Pinpoint the cell where the given text exists, returning its (x, y) midpoint coordinate. 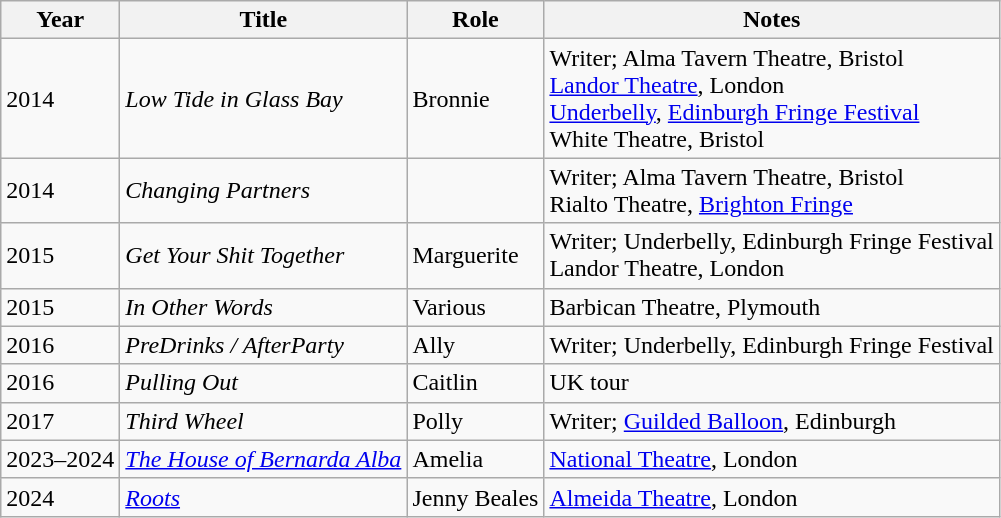
Bronnie (476, 98)
Various (476, 307)
Writer; Alma Tavern Theatre, BristolRialto Theatre, Brighton Fringe (772, 190)
Amelia (476, 459)
The House of Bernarda Alba (264, 459)
Writer; Alma Tavern Theatre, BristolLandor Theatre, LondonUnderbelly, Edinburgh Fringe FestivalWhite Theatre, Bristol (772, 98)
Almeida Theatre, London (772, 497)
UK tour (772, 383)
Barbican Theatre, Plymouth (772, 307)
Caitlin (476, 383)
Low Tide in Glass Bay (264, 98)
Polly (476, 421)
Writer; Guilded Balloon, Edinburgh (772, 421)
Ally (476, 345)
2024 (60, 497)
PreDrinks / AfterParty (264, 345)
Role (476, 20)
Writer; Underbelly, Edinburgh Fringe FestivalLandor Theatre, London (772, 256)
Roots (264, 497)
Jenny Beales (476, 497)
Third Wheel (264, 421)
2023–2024 (60, 459)
In Other Words (264, 307)
2017 (60, 421)
Notes (772, 20)
Get Your Shit Together (264, 256)
National Theatre, London (772, 459)
Pulling Out (264, 383)
Year (60, 20)
Marguerite (476, 256)
Title (264, 20)
Writer; Underbelly, Edinburgh Fringe Festival (772, 345)
Changing Partners (264, 190)
